Determine the (X, Y) coordinate at the center of the cell enclosing the given text.  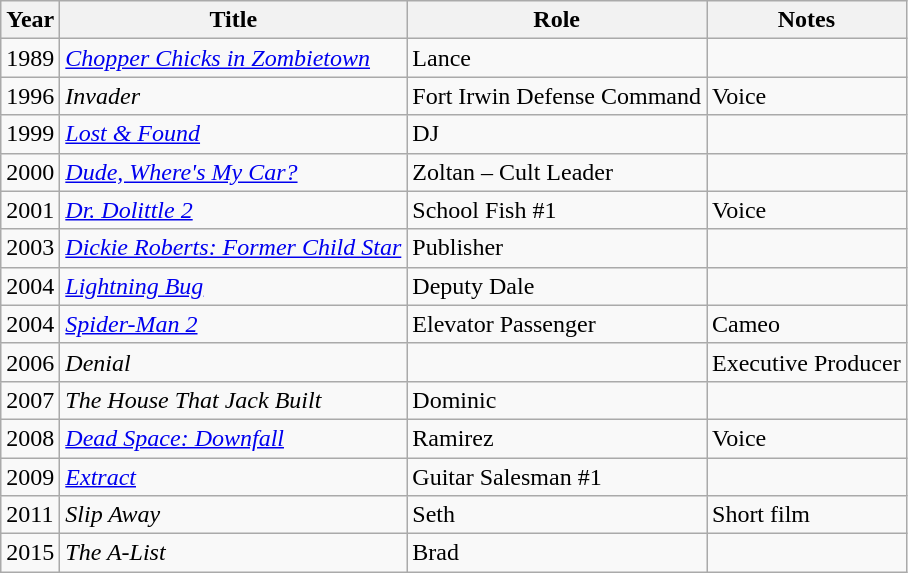
Dominic (557, 400)
Seth (557, 515)
Ramirez (557, 438)
Chopper Chicks in Zombietown (234, 58)
Lightning Bug (234, 286)
Deputy Dale (557, 286)
Cameo (806, 324)
Role (557, 20)
Extract (234, 477)
The House That Jack Built (234, 400)
Dead Space: Downfall (234, 438)
Dickie Roberts: Former Child Star (234, 248)
DJ (557, 134)
Lost & Found (234, 134)
2001 (30, 210)
Short film (806, 515)
Slip Away (234, 515)
Brad (557, 553)
1999 (30, 134)
Zoltan – Cult Leader (557, 172)
Denial (234, 362)
Spider-Man 2 (234, 324)
Guitar Salesman #1 (557, 477)
Year (30, 20)
Dude, Where's My Car? (234, 172)
Invader (234, 96)
2011 (30, 515)
Title (234, 20)
Dr. Dolittle 2 (234, 210)
Lance (557, 58)
The A-List (234, 553)
2003 (30, 248)
Notes (806, 20)
2015 (30, 553)
1989 (30, 58)
2008 (30, 438)
School Fish #1 (557, 210)
Publisher (557, 248)
1996 (30, 96)
Elevator Passenger (557, 324)
2009 (30, 477)
2000 (30, 172)
Fort Irwin Defense Command (557, 96)
2006 (30, 362)
Executive Producer (806, 362)
2007 (30, 400)
